Detect which cell encompasses the target text, then output its [x, y] center coordinate. 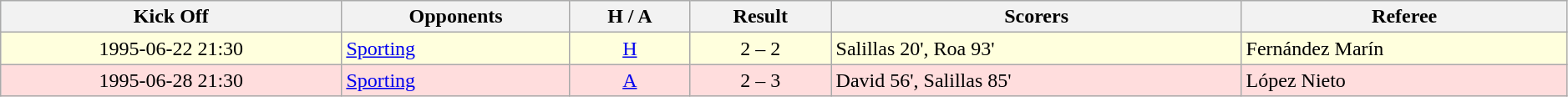
1995-06-28 21:30 [171, 80]
2 – 3 [760, 80]
Kick Off [171, 17]
H [630, 48]
Fernández Marín [1404, 48]
Result [760, 17]
David 56', Salillas 85' [1036, 80]
Referee [1404, 17]
2 – 2 [760, 48]
1995-06-22 21:30 [171, 48]
López Nieto [1404, 80]
H / A [630, 17]
Scorers [1036, 17]
A [630, 80]
Salillas 20', Roa 93' [1036, 48]
Opponents [456, 17]
